Search for the cell housing the specified text and yield its (X, Y) center coordinate. 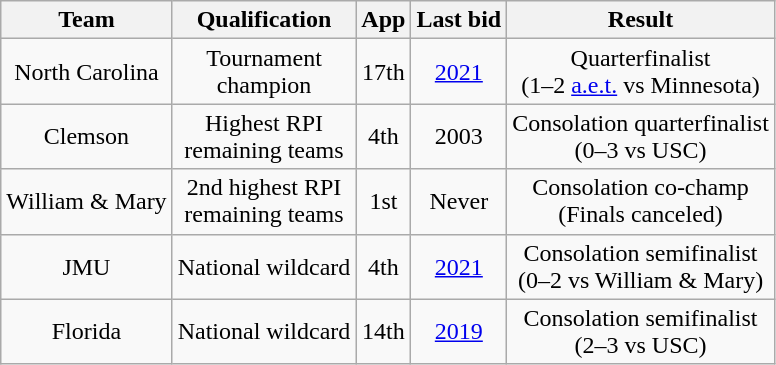
North Carolina (86, 72)
Consolation quarterfinalist(0–3 vs USC) (641, 136)
JMU (86, 266)
Qualification (264, 20)
Never (459, 202)
Result (641, 20)
Florida (86, 332)
Consolation semifinalist(0–2 vs William & Mary) (641, 266)
Clemson (86, 136)
Last bid (459, 20)
Consolation semifinalist(2–3 vs USC) (641, 332)
17th (384, 72)
Consolation co-champ(Finals canceled) (641, 202)
Highest RPIremaining teams (264, 136)
William & Mary (86, 202)
1st (384, 202)
Tournamentchampion (264, 72)
2nd highest RPIremaining teams (264, 202)
2003 (459, 136)
2019 (459, 332)
App (384, 20)
Quarterfinalist(1–2 a.e.t. vs Minnesota) (641, 72)
14th (384, 332)
Team (86, 20)
